Capture the cell that displays the provided text and extract its [X, Y] central coordinate. 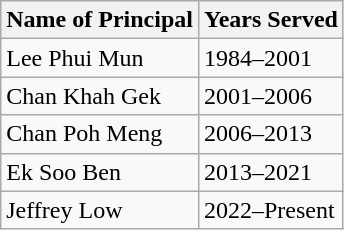
Ek Soo Ben [100, 172]
2022–Present [270, 210]
Name of Principal [100, 20]
Chan Poh Meng [100, 134]
2006–2013 [270, 134]
Chan Khah Gek [100, 96]
2013–2021 [270, 172]
Jeffrey Low [100, 210]
2001–2006 [270, 96]
Years Served [270, 20]
Lee Phui Mun [100, 58]
1984–2001 [270, 58]
